Pinpoint the cell where the given text exists, returning its (X, Y) midpoint coordinate. 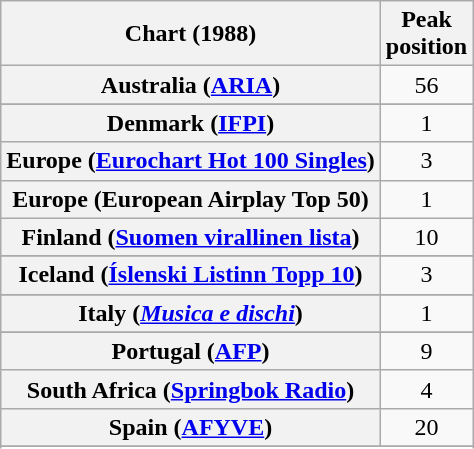
Spain (AFYVE) (191, 427)
Iceland (Íslenski Listinn Topp 10) (191, 275)
10 (426, 237)
Italy (Musica e dischi) (191, 313)
Europe (Eurochart Hot 100 Singles) (191, 161)
Chart (1988) (191, 34)
20 (426, 427)
56 (426, 85)
Australia (ARIA) (191, 85)
9 (426, 351)
Denmark (IFPI) (191, 123)
Peakposition (426, 34)
Portugal (AFP) (191, 351)
4 (426, 389)
Finland (Suomen virallinen lista) (191, 237)
Europe (European Airplay Top 50) (191, 199)
South Africa (Springbok Radio) (191, 389)
